Capture the cell that displays the provided text and extract its (x, y) central coordinate. 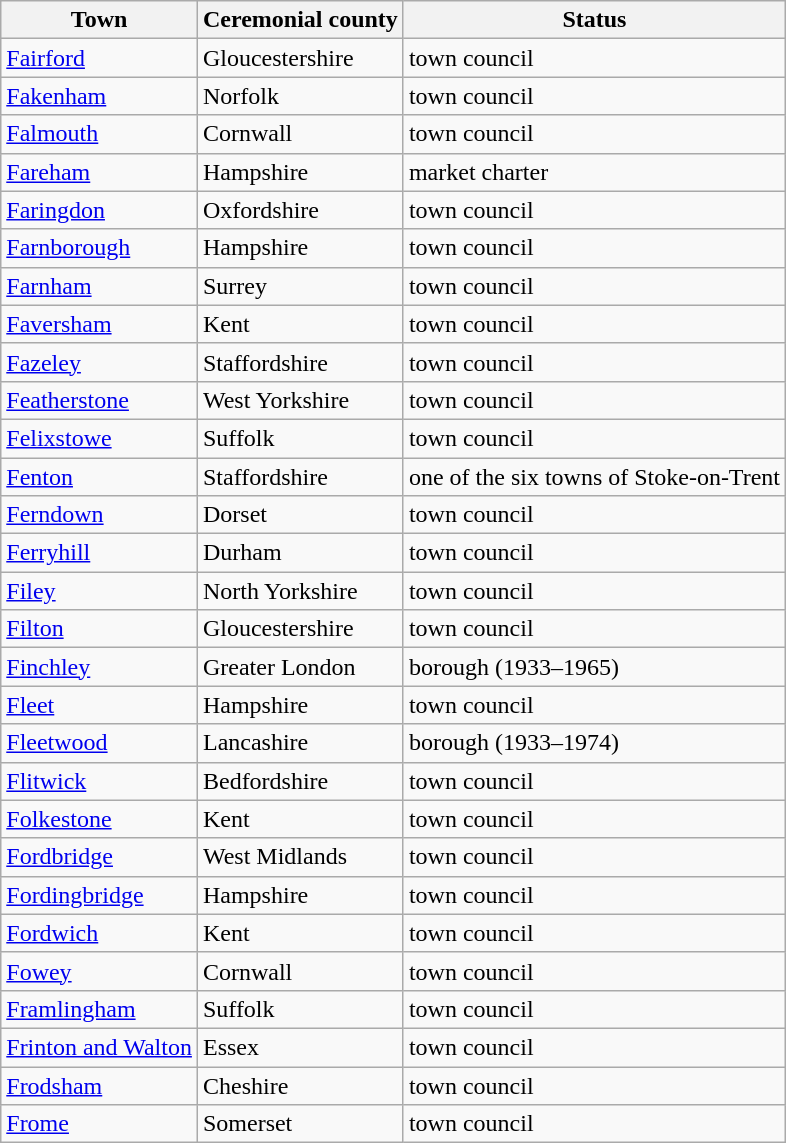
Essex (300, 1047)
Lancashire (300, 743)
Frodsham (100, 1085)
Bedfordshire (300, 781)
North Yorkshire (300, 591)
Fordwich (100, 933)
Somerset (300, 1124)
Fleet (100, 705)
Faversham (100, 324)
Status (594, 20)
Fakenham (100, 96)
Dorset (300, 515)
Durham (300, 553)
Fordbridge (100, 857)
Folkestone (100, 819)
Fareham (100, 172)
Filey (100, 591)
Greater London (300, 667)
West Yorkshire (300, 400)
Farnham (100, 286)
Oxfordshire (300, 210)
Faringdon (100, 210)
Falmouth (100, 134)
Filton (100, 629)
Fowey (100, 971)
borough (1933–1974) (594, 743)
Finchley (100, 667)
Fordingbridge (100, 895)
market charter (594, 172)
Farnborough (100, 248)
Fazeley (100, 362)
Ferndown (100, 515)
Flitwick (100, 781)
Fairford (100, 58)
Framlingham (100, 1009)
West Midlands (300, 857)
one of the six towns of Stoke-on-Trent (594, 477)
Norfolk (300, 96)
Featherstone (100, 400)
Ceremonial county (300, 20)
Felixstowe (100, 438)
Surrey (300, 286)
Ferryhill (100, 553)
borough (1933–1965) (594, 667)
Frome (100, 1124)
Cheshire (300, 1085)
Fleetwood (100, 743)
Fenton (100, 477)
Town (100, 20)
Frinton and Walton (100, 1047)
